Return the [X, Y] coordinate for the center point of the cell that contains the specified text.  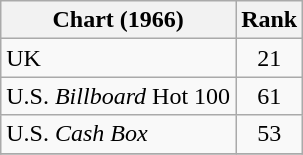
61 [270, 96]
U.S. Billboard Hot 100 [118, 96]
53 [270, 134]
Rank [270, 20]
21 [270, 58]
UK [118, 58]
Chart (1966) [118, 20]
U.S. Cash Box [118, 134]
